Find where the given text appears and provide that cell's center as (x, y) coordinate. 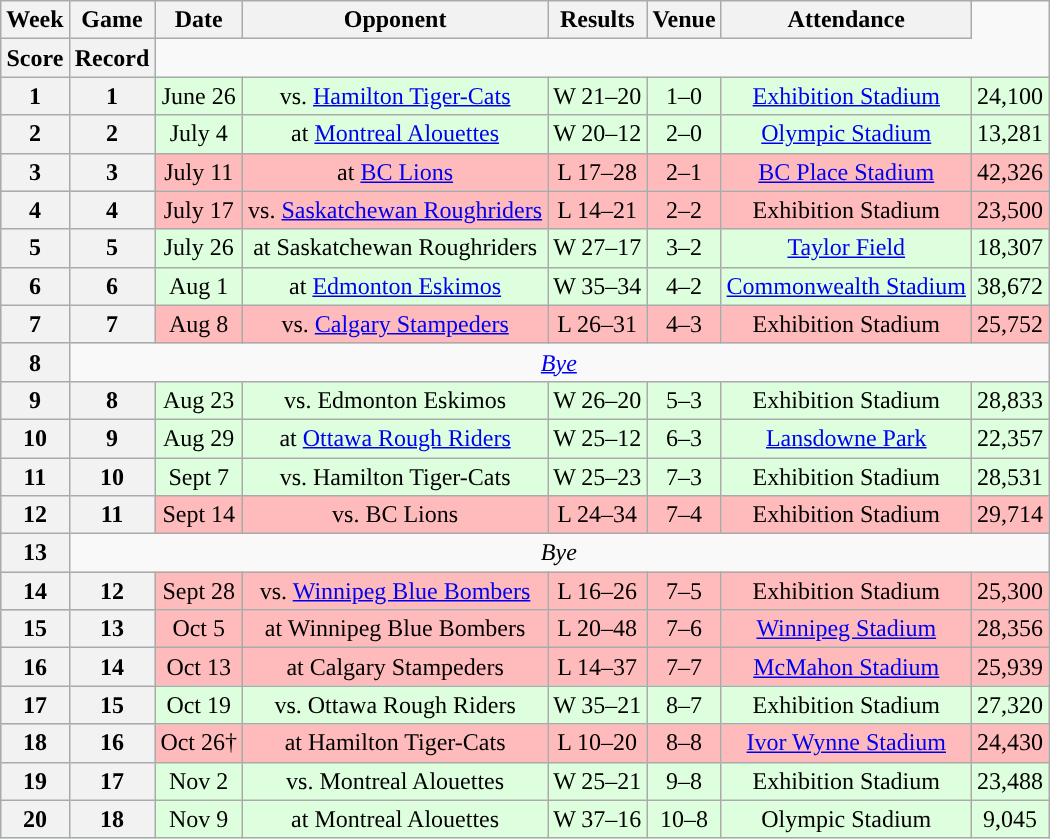
4–3 (684, 324)
Sept 7 (199, 477)
20 (35, 819)
W 26–20 (598, 400)
7–6 (684, 629)
18,307 (1010, 248)
at Winnipeg Blue Bombers (396, 629)
W 37–16 (598, 819)
Score (35, 58)
Winnipeg Stadium (846, 629)
2–2 (684, 210)
Ivor Wynne Stadium (846, 743)
at Ottawa Rough Riders (396, 438)
8–7 (684, 705)
vs. Edmonton Eskimos (396, 400)
L 26–31 (598, 324)
42,326 (1010, 172)
23,500 (1010, 210)
Aug 23 (199, 400)
7–3 (684, 477)
L 17–28 (598, 172)
Oct 26† (199, 743)
Oct 13 (199, 667)
W 27–17 (598, 248)
5–3 (684, 400)
vs. Ottawa Rough Riders (396, 705)
27,320 (1010, 705)
BC Place Stadium (846, 172)
2–1 (684, 172)
Record (112, 58)
Game (112, 20)
9,045 (1010, 819)
L 14–37 (598, 667)
Nov 9 (199, 819)
10–8 (684, 819)
Taylor Field (846, 248)
9–8 (684, 781)
Oct 19 (199, 705)
25,939 (1010, 667)
24,430 (1010, 743)
22,357 (1010, 438)
W 20–12 (598, 134)
Sept 14 (199, 515)
W 25–23 (598, 477)
Aug 29 (199, 438)
1–0 (684, 96)
L 16–26 (598, 591)
Lansdowne Park (846, 438)
Week (35, 20)
vs. Winnipeg Blue Bombers (396, 591)
L 10–20 (598, 743)
Aug 1 (199, 286)
28,531 (1010, 477)
W 25–21 (598, 781)
29,714 (1010, 515)
Oct 5 (199, 629)
W 35–34 (598, 286)
June 26 (199, 96)
Date (199, 20)
L 24–34 (598, 515)
vs. Saskatchewan Roughriders (396, 210)
8–8 (684, 743)
Commonwealth Stadium (846, 286)
W 35–21 (598, 705)
7–4 (684, 515)
at Calgary Stampeders (396, 667)
W 21–20 (598, 96)
6–3 (684, 438)
3–2 (684, 248)
vs. Calgary Stampeders (396, 324)
July 11 (199, 172)
at Edmonton Eskimos (396, 286)
vs. BC Lions (396, 515)
Aug 8 (199, 324)
at Saskatchewan Roughriders (396, 248)
Attendance (846, 20)
25,752 (1010, 324)
at Hamilton Tiger-Cats (396, 743)
24,100 (1010, 96)
vs. Montreal Alouettes (396, 781)
L 14–21 (598, 210)
at BC Lions (396, 172)
28,356 (1010, 629)
7–5 (684, 591)
25,300 (1010, 591)
Sept 28 (199, 591)
38,672 (1010, 286)
Venue (684, 20)
July 26 (199, 248)
Opponent (396, 20)
23,488 (1010, 781)
July 17 (199, 210)
McMahon Stadium (846, 667)
13,281 (1010, 134)
L 20–48 (598, 629)
Nov 2 (199, 781)
July 4 (199, 134)
Results (598, 20)
7–7 (684, 667)
4–2 (684, 286)
2–0 (684, 134)
28,833 (1010, 400)
W 25–12 (598, 438)
19 (35, 781)
